Detect which cell encompasses the target text, then output its (x, y) center coordinate. 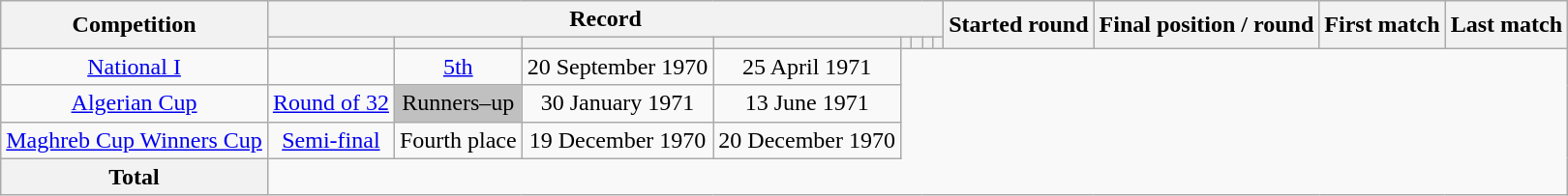
Final position / round (1206, 25)
5th (458, 67)
19 December 1970 (618, 140)
Algerian Cup (135, 103)
13 June 1971 (807, 103)
First match (1382, 25)
30 January 1971 (618, 103)
Competition (135, 25)
25 April 1971 (807, 67)
20 September 1970 (618, 67)
Record (605, 19)
Last match (1506, 25)
Fourth place (458, 140)
Total (135, 177)
Runners–up (458, 103)
Started round (1018, 25)
National I (135, 67)
Semi-final (331, 140)
Round of 32 (331, 103)
20 December 1970 (807, 140)
Maghreb Cup Winners Cup (135, 140)
